Locate the cell with the specified text and output its [x, y] center coordinate. 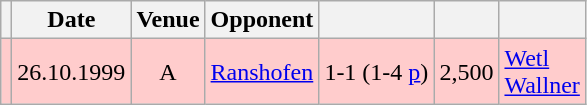
1-1 (1-4 p) [376, 72]
Ranshofen [262, 72]
A [168, 72]
2,500 [466, 72]
Opponent [262, 20]
26.10.1999 [72, 72]
Date [72, 20]
Wetl Wallner [542, 72]
Venue [168, 20]
